From the cell containing the given text, extract its center point as (X, Y) coordinate. 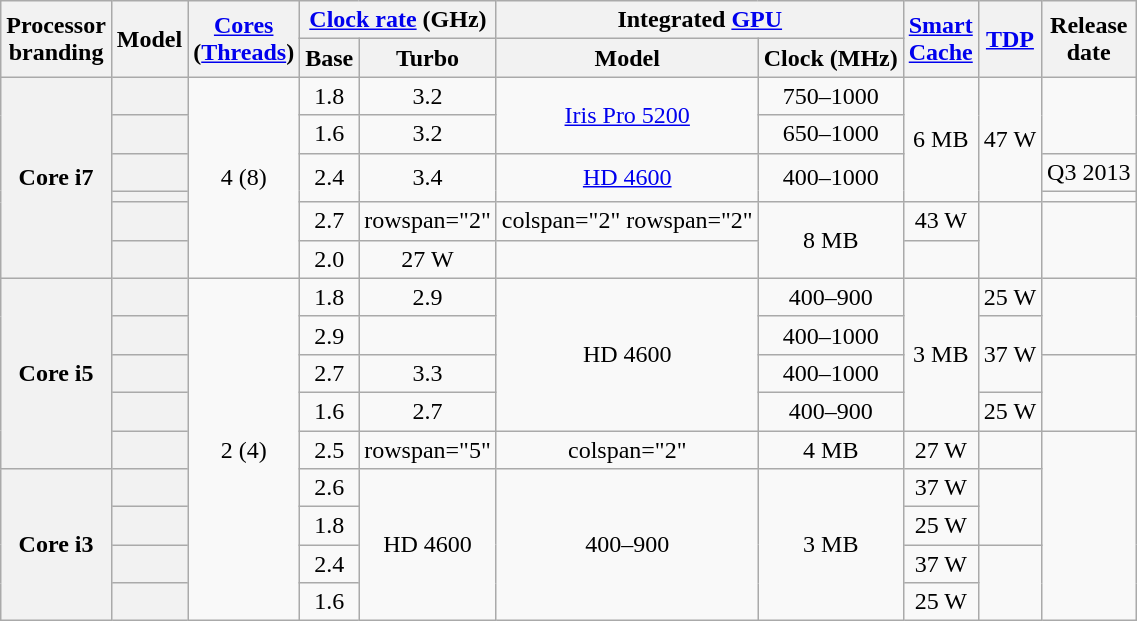
Releasedate (1089, 39)
Cores(Threads) (244, 39)
Core i7 (56, 178)
2.0 (330, 259)
4 (8) (244, 178)
Clock (MHz) (830, 58)
3.4 (428, 178)
TDP (1010, 39)
3.3 (428, 373)
Integrated GPU (700, 20)
Core i5 (56, 373)
2 (4) (244, 450)
750–1000 (830, 96)
4 MB (830, 449)
colspan="2" (627, 449)
2.6 (330, 488)
Q3 2013 (1089, 172)
SmartCache (940, 39)
47 W (1010, 140)
Core i3 (56, 545)
rowspan="2" (428, 221)
rowspan="5" (428, 449)
43 W (940, 221)
colspan="2" rowspan="2" (627, 221)
6 MB (940, 140)
Processorbranding (56, 39)
Base (330, 58)
650–1000 (830, 134)
2.5 (330, 449)
Clock rate (GHz) (398, 20)
Iris Pro 5200 (627, 115)
Turbo (428, 58)
8 MB (830, 240)
